Capture the cell that displays the provided text and extract its [x, y] central coordinate. 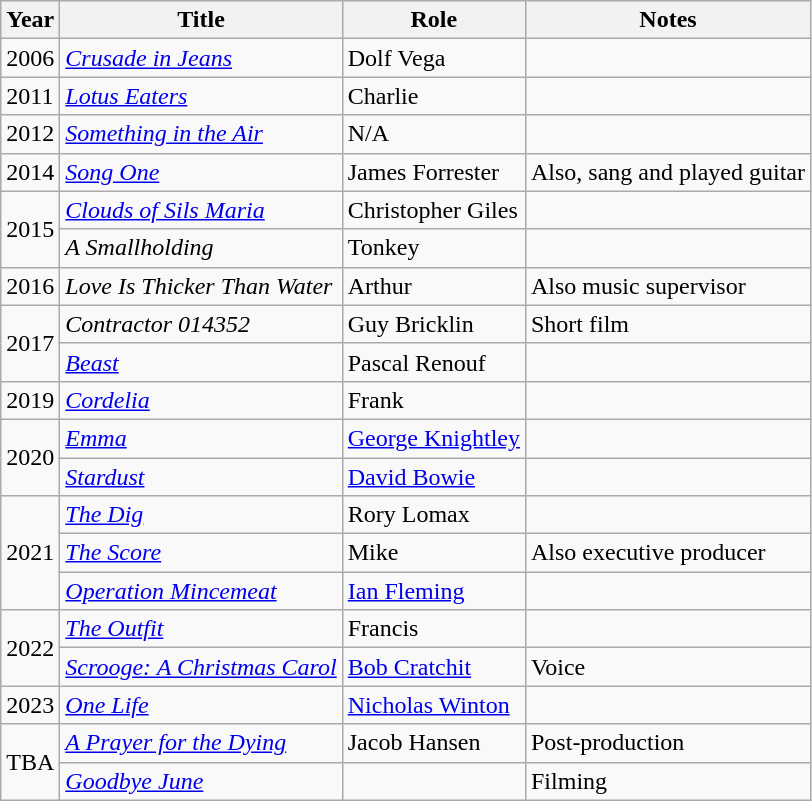
Title [201, 20]
Scrooge: A Christmas Carol [201, 667]
Goodbye June [201, 781]
Bob Cratchit [434, 667]
Emma [201, 438]
2012 [30, 134]
The Score [201, 553]
Guy Bricklin [434, 324]
James Forrester [434, 172]
A Smallholding [201, 248]
Pascal Renouf [434, 362]
The Dig [201, 515]
Lotus Eaters [201, 96]
Also executive producer [668, 553]
Song One [201, 172]
Charlie [434, 96]
2019 [30, 400]
Short film [668, 324]
2021 [30, 553]
Voice [668, 667]
A Prayer for the Dying [201, 743]
Also, sang and played guitar [668, 172]
Jacob Hansen [434, 743]
TBA [30, 762]
Cordelia [201, 400]
Contractor 014352 [201, 324]
One Life [201, 705]
2011 [30, 96]
Post-production [668, 743]
Nicholas Winton [434, 705]
Ian Fleming [434, 591]
Filming [668, 781]
Operation Mincemeat [201, 591]
Dolf Vega [434, 58]
Francis [434, 629]
Beast [201, 362]
Also music supervisor [668, 286]
Role [434, 20]
Year [30, 20]
2015 [30, 229]
Mike [434, 553]
Tonkey [434, 248]
N/A [434, 134]
Notes [668, 20]
Love Is Thicker Than Water [201, 286]
2016 [30, 286]
2014 [30, 172]
2017 [30, 343]
The Outfit [201, 629]
Something in the Air [201, 134]
Frank [434, 400]
Arthur [434, 286]
Clouds of Sils Maria [201, 210]
David Bowie [434, 477]
2020 [30, 457]
Christopher Giles [434, 210]
2023 [30, 705]
George Knightley [434, 438]
Crusade in Jeans [201, 58]
2022 [30, 648]
Stardust [201, 477]
2006 [30, 58]
Rory Lomax [434, 515]
